Output the (x, y) coordinate of the center of the cell containing the given text.  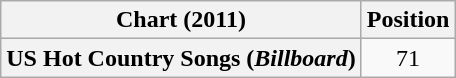
Position (408, 20)
Chart (2011) (181, 20)
US Hot Country Songs (Billboard) (181, 58)
71 (408, 58)
